Locate the cell with the specified text and output its (x, y) center coordinate. 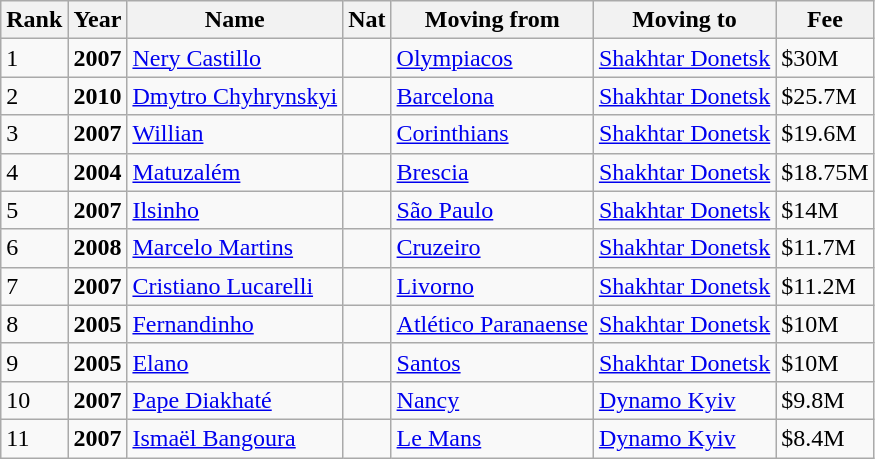
$30M (825, 58)
Atlético Paranaense (492, 324)
2 (34, 96)
Olympiacos (492, 58)
$18.75M (825, 172)
Year (98, 20)
Dmytro Chyhrynskyi (235, 96)
7 (34, 286)
2004 (98, 172)
8 (34, 324)
Ismaël Bangoura (235, 438)
Matuzalém (235, 172)
Cristiano Lucarelli (235, 286)
$25.7M (825, 96)
$9.8M (825, 400)
Rank (34, 20)
Cruzeiro (492, 248)
Moving from (492, 20)
5 (34, 210)
Moving to (684, 20)
11 (34, 438)
9 (34, 362)
$19.6M (825, 134)
Le Mans (492, 438)
Pape Diakhaté (235, 400)
Fernandinho (235, 324)
$11.2M (825, 286)
São Paulo (492, 210)
4 (34, 172)
Santos (492, 362)
$14M (825, 210)
Corinthians (492, 134)
6 (34, 248)
$8.4M (825, 438)
Name (235, 20)
Nery Castillo (235, 58)
Brescia (492, 172)
Livorno (492, 286)
Nancy (492, 400)
Marcelo Martins (235, 248)
Willian (235, 134)
2008 (98, 248)
1 (34, 58)
Barcelona (492, 96)
3 (34, 134)
Elano (235, 362)
2010 (98, 96)
$11.7M (825, 248)
Nat (367, 20)
10 (34, 400)
Ilsinho (235, 210)
Fee (825, 20)
